Provide the [x, y] coordinate of the cell's center where the given text is located.  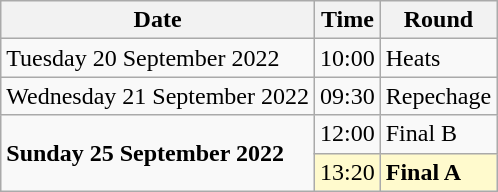
12:00 [347, 134]
Wednesday 21 September 2022 [158, 96]
Repechage [438, 96]
Round [438, 20]
Final A [438, 172]
Time [347, 20]
Date [158, 20]
Sunday 25 September 2022 [158, 153]
Final B [438, 134]
Tuesday 20 September 2022 [158, 58]
Heats [438, 58]
10:00 [347, 58]
13:20 [347, 172]
09:30 [347, 96]
